Output the [x, y] coordinate of the center of the cell containing the given text.  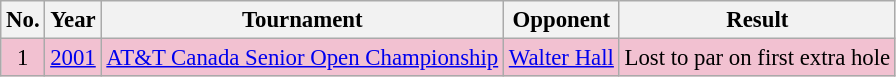
Walter Hall [562, 58]
2001 [73, 58]
Tournament [302, 20]
1 [23, 58]
Opponent [562, 20]
Result [757, 20]
AT&T Canada Senior Open Championship [302, 58]
Year [73, 20]
No. [23, 20]
Lost to par on first extra hole [757, 58]
